Detect which cell encompasses the target text, then output its [X, Y] center coordinate. 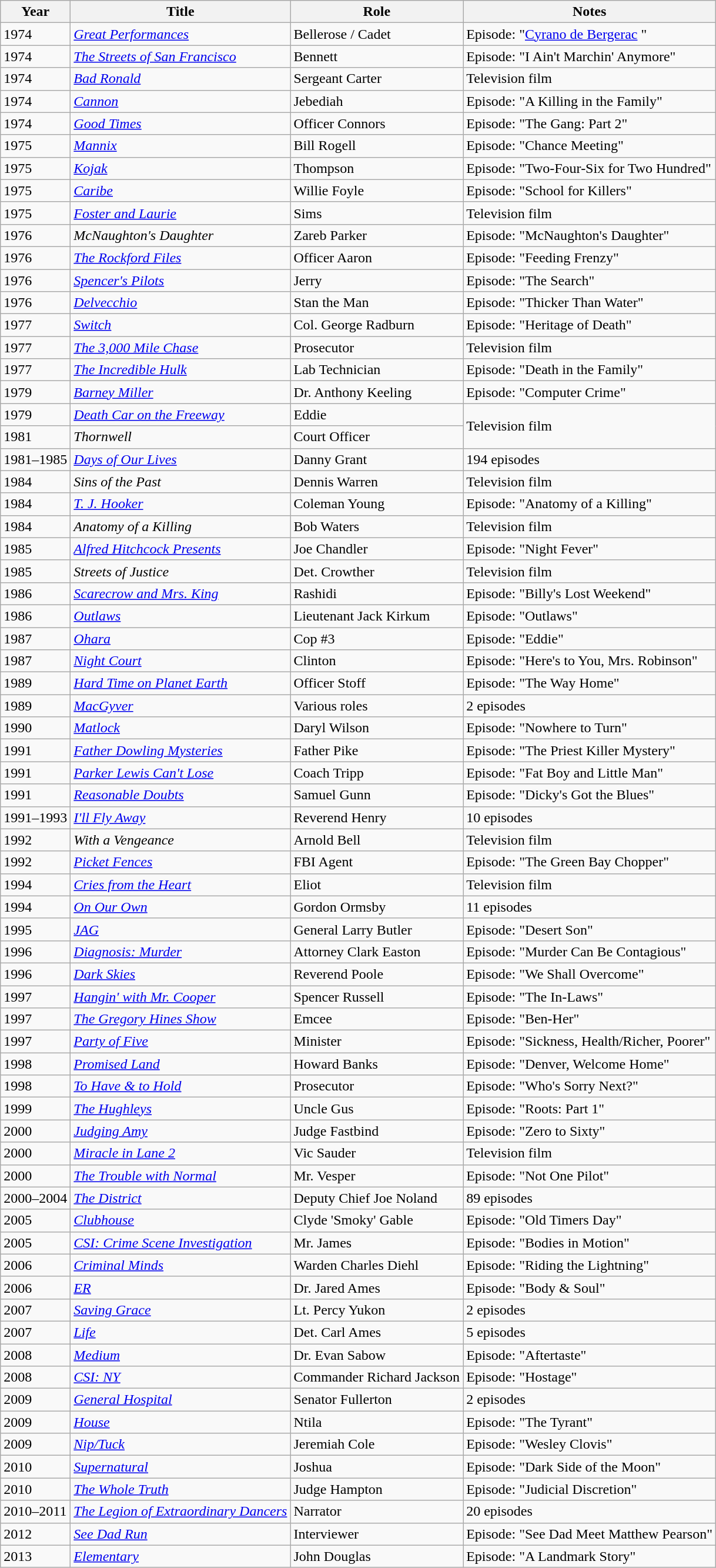
Episode: "Computer Crime" [590, 392]
Delvecchio [180, 303]
The Incredible Hulk [180, 370]
Spencer's Pilots [180, 281]
Switch [180, 325]
Episode: "McNaughton's Daughter" [590, 235]
Officer Stoff [377, 683]
T. J. Hooker [180, 504]
Episode: "Old Timers Day" [590, 1220]
Det. Crowther [377, 571]
Mr. Vesper [377, 1176]
1981 [35, 437]
Zareb Parker [377, 235]
Episode: "Hostage" [590, 1377]
Matlock [180, 728]
Episode: "The Priest Killer Mystery" [590, 750]
Clyde 'Smoky' Gable [377, 1220]
Episode: "The Search" [590, 281]
Various roles [377, 706]
General Hospital [180, 1400]
Episode: "Nowhere to Turn" [590, 728]
Emcee [377, 1019]
Episode: "A Killing in the Family" [590, 101]
Rashidi [377, 593]
Episode: "Who's Sorry Next?" [590, 1086]
Mr. James [377, 1243]
Episode: "Death in the Family" [590, 370]
Episode: "Sickness, Health/Richer, Poorer" [590, 1042]
Joe Chandler [377, 549]
Ohara [180, 638]
2010–2011 [35, 1512]
I'll Fly Away [180, 818]
Cannon [180, 101]
Minister [377, 1042]
Episode: "The Green Bay Chopper" [590, 862]
Barney Miller [180, 392]
The Trouble with Normal [180, 1176]
MacGyver [180, 706]
1999 [35, 1109]
Criminal Minds [180, 1265]
Miracle in Lane 2 [180, 1153]
Bad Ronald [180, 79]
Bill Rogell [377, 146]
Attorney Clark Easton [377, 952]
Party of Five [180, 1042]
Saving Grace [180, 1310]
The Streets of San Francisco [180, 56]
Episode: "Ben-Her" [590, 1019]
Episode: "Two-Four-Six for Two Hundred" [590, 168]
Episode: "Cyrano de Bergerac " [590, 34]
Mannix [180, 146]
Episode: "Aftertaste" [590, 1355]
Episode: "Here's to You, Mrs. Robinson" [590, 661]
Stan the Man [377, 303]
Howard Banks [377, 1064]
See Dad Run [180, 1534]
Episode: "Roots: Part 1" [590, 1109]
Parker Lewis Can't Lose [180, 773]
Episode: "The Way Home" [590, 683]
Medium [180, 1355]
The Legion of Extraordinary Dancers [180, 1512]
ER [180, 1287]
Clubhouse [180, 1220]
John Douglas [377, 1556]
Episode: "Judicial Discretion" [590, 1489]
Cop #3 [377, 638]
To Have & to Hold [180, 1086]
Officer Connors [377, 124]
Episode: "Feeding Frenzy" [590, 258]
Kojak [180, 168]
Episode: "Eddie" [590, 638]
Night Court [180, 661]
Spencer Russell [377, 997]
Thompson [377, 168]
With a Vengeance [180, 840]
The Hughleys [180, 1109]
Days of Our Lives [180, 459]
Reverend Henry [377, 818]
2000–2004 [35, 1198]
20 episodes [590, 1512]
Nip/Tuck [180, 1444]
89 episodes [590, 1198]
Judge Hampton [377, 1489]
Episode: "Night Fever" [590, 549]
Daryl Wilson [377, 728]
Episode: "Body & Soul" [590, 1287]
JAG [180, 929]
Court Officer [377, 437]
General Larry Butler [377, 929]
Episode: "Wesley Clovis" [590, 1444]
Foster and Laurie [180, 213]
Reasonable Doubts [180, 795]
Dr. Anthony Keeling [377, 392]
Episode: "Bodies in Motion" [590, 1243]
Episode: "The In-Laws" [590, 997]
Title [180, 12]
Sergeant Carter [377, 79]
Episode: "Murder Can Be Contagious" [590, 952]
Eddie [377, 415]
Senator Fullerton [377, 1400]
Outlaws [180, 616]
Supernatural [180, 1467]
Danny Grant [377, 459]
2013 [35, 1556]
Hard Time on Planet Earth [180, 683]
Judge Fastbind [377, 1131]
Bennett [377, 56]
2012 [35, 1534]
Ntila [377, 1422]
Episode: "Thicker Than Water" [590, 303]
Life [180, 1332]
Willie Foyle [377, 191]
Episode: "The Gang: Part 2" [590, 124]
Dr. Evan Sabow [377, 1355]
Episode: "A Landmark Story" [590, 1556]
Coach Tripp [377, 773]
Jerry [377, 281]
Episode: "Zero to Sixty" [590, 1131]
Gordon Ormsby [377, 907]
Episode: "Riding the Lightning" [590, 1265]
Episode: "Chance Meeting" [590, 146]
Lieutenant Jack Kirkum [377, 616]
Episode: "Heritage of Death" [590, 325]
Dr. Jared Ames [377, 1287]
Coleman Young [377, 504]
Arnold Bell [377, 840]
Narrator [377, 1512]
Episode: "Dicky's Got the Blues" [590, 795]
Episode: "See Dad Meet Matthew Pearson" [590, 1534]
The District [180, 1198]
Year [35, 12]
House [180, 1422]
Scarecrow and Mrs. King [180, 593]
Deputy Chief Joe Noland [377, 1198]
Warden Charles Diehl [377, 1265]
Episode: "We Shall Overcome" [590, 974]
Father Dowling Mysteries [180, 750]
McNaughton's Daughter [180, 235]
Vic Sauder [377, 1153]
11 episodes [590, 907]
Episode: "Anatomy of a Killing" [590, 504]
Episode: "Not One Pilot" [590, 1176]
The 3,000 Mile Chase [180, 348]
Episode: "Denver, Welcome Home" [590, 1064]
Promised Land [180, 1064]
Sins of the Past [180, 482]
Notes [590, 12]
Great Performances [180, 34]
1991–1993 [35, 818]
Episode: "School for Killers" [590, 191]
Alfred Hitchcock Presents [180, 549]
The Rockford Files [180, 258]
FBI Agent [377, 862]
CSI: Crime Scene Investigation [180, 1243]
Picket Fences [180, 862]
Joshua [377, 1467]
CSI: NY [180, 1377]
194 episodes [590, 459]
Episode: "I Ain't Marchin' Anymore" [590, 56]
Episode: "Desert Son" [590, 929]
Lab Technician [377, 370]
Father Pike [377, 750]
Det. Carl Ames [377, 1332]
On Our Own [180, 907]
Clinton [377, 661]
Interviewer [377, 1534]
Officer Aaron [377, 258]
1995 [35, 929]
The Gregory Hines Show [180, 1019]
Dennis Warren [377, 482]
Hangin' with Mr. Cooper [180, 997]
Uncle Gus [377, 1109]
Col. George Radburn [377, 325]
Death Car on the Freeway [180, 415]
Reverend Poole [377, 974]
Anatomy of a Killing [180, 526]
Judging Amy [180, 1131]
1990 [35, 728]
Samuel Gunn [377, 795]
Good Times [180, 124]
10 episodes [590, 818]
Jebediah [377, 101]
5 episodes [590, 1332]
Eliot [377, 885]
Lt. Percy Yukon [377, 1310]
Episode: "The Tyrant" [590, 1422]
Cries from the Heart [180, 885]
Bellerose / Cadet [377, 34]
Commander Richard Jackson [377, 1377]
Dark Skies [180, 974]
Episode: "Billy's Lost Weekend" [590, 593]
Sims [377, 213]
Episode: "Fat Boy and Little Man" [590, 773]
Role [377, 12]
Episode: "Dark Side of the Moon" [590, 1467]
Jeremiah Cole [377, 1444]
Bob Waters [377, 526]
Episode: "Outlaws" [590, 616]
Streets of Justice [180, 571]
The Whole Truth [180, 1489]
1981–1985 [35, 459]
Thornwell [180, 437]
Elementary [180, 1556]
Diagnosis: Murder [180, 952]
Caribe [180, 191]
